Determine the [x, y] coordinate at the center of the cell enclosing the given text.  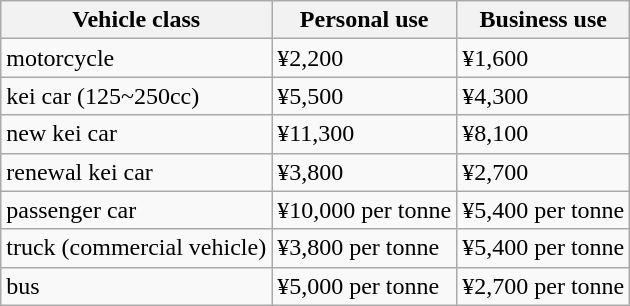
¥11,300 [364, 134]
passenger car [136, 210]
kei car (125~250cc) [136, 96]
Business use [544, 20]
¥2,700 per tonne [544, 286]
¥5,000 per tonne [364, 286]
bus [136, 286]
¥2,200 [364, 58]
¥2,700 [544, 172]
¥5,500 [364, 96]
truck (commercial vehicle) [136, 248]
new kei car [136, 134]
motorcycle [136, 58]
renewal kei car [136, 172]
¥3,800 per tonne [364, 248]
¥8,100 [544, 134]
¥4,300 [544, 96]
¥10,000 per tonne [364, 210]
¥1,600 [544, 58]
¥3,800 [364, 172]
Vehicle class [136, 20]
Personal use [364, 20]
